Return (x, y) of the center of cell containing provided text 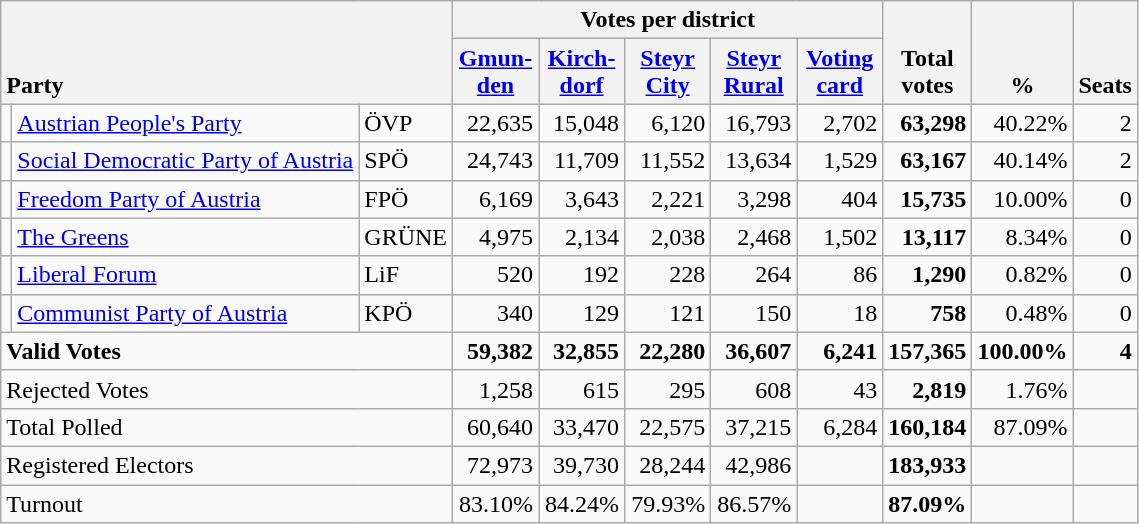
LiF (406, 275)
Austrian People's Party (186, 123)
FPÖ (406, 199)
1,290 (928, 275)
33,470 (582, 427)
1.76% (1022, 389)
37,215 (754, 427)
86 (840, 275)
79.93% (668, 503)
39,730 (582, 465)
Communist Party of Austria (186, 313)
295 (668, 389)
84.24% (582, 503)
4 (1105, 351)
150 (754, 313)
Registered Electors (227, 465)
Votingcard (840, 72)
32,855 (582, 351)
Freedom Party of Austria (186, 199)
SteyrRural (754, 72)
6,284 (840, 427)
2,468 (754, 237)
40.14% (1022, 161)
340 (496, 313)
SPÖ (406, 161)
63,167 (928, 161)
1,502 (840, 237)
2,819 (928, 389)
404 (840, 199)
Social Democratic Party of Austria (186, 161)
10.00% (1022, 199)
22,575 (668, 427)
40.22% (1022, 123)
Gmun-den (496, 72)
192 (582, 275)
157,365 (928, 351)
86.57% (754, 503)
24,743 (496, 161)
6,169 (496, 199)
2,038 (668, 237)
ÖVP (406, 123)
Turnout (227, 503)
15,735 (928, 199)
43 (840, 389)
0.82% (1022, 275)
1,258 (496, 389)
Liberal Forum (186, 275)
100.00% (1022, 351)
Kirch-dorf (582, 72)
18 (840, 313)
2,702 (840, 123)
Total Polled (227, 427)
63,298 (928, 123)
264 (754, 275)
Rejected Votes (227, 389)
Party (227, 52)
13,634 (754, 161)
59,382 (496, 351)
121 (668, 313)
2,221 (668, 199)
42,986 (754, 465)
KPÖ (406, 313)
Votes per district (668, 20)
6,241 (840, 351)
GRÜNE (406, 237)
3,643 (582, 199)
28,244 (668, 465)
183,933 (928, 465)
2,134 (582, 237)
6,120 (668, 123)
36,607 (754, 351)
608 (754, 389)
Seats (1105, 52)
Valid Votes (227, 351)
% (1022, 52)
The Greens (186, 237)
160,184 (928, 427)
228 (668, 275)
60,640 (496, 427)
129 (582, 313)
11,709 (582, 161)
72,973 (496, 465)
Totalvotes (928, 52)
0.48% (1022, 313)
11,552 (668, 161)
615 (582, 389)
13,117 (928, 237)
8.34% (1022, 237)
15,048 (582, 123)
758 (928, 313)
83.10% (496, 503)
4,975 (496, 237)
3,298 (754, 199)
22,635 (496, 123)
1,529 (840, 161)
16,793 (754, 123)
520 (496, 275)
SteyrCity (668, 72)
22,280 (668, 351)
